Extract the [X, Y] coordinate from the center of the cell holding the provided text.  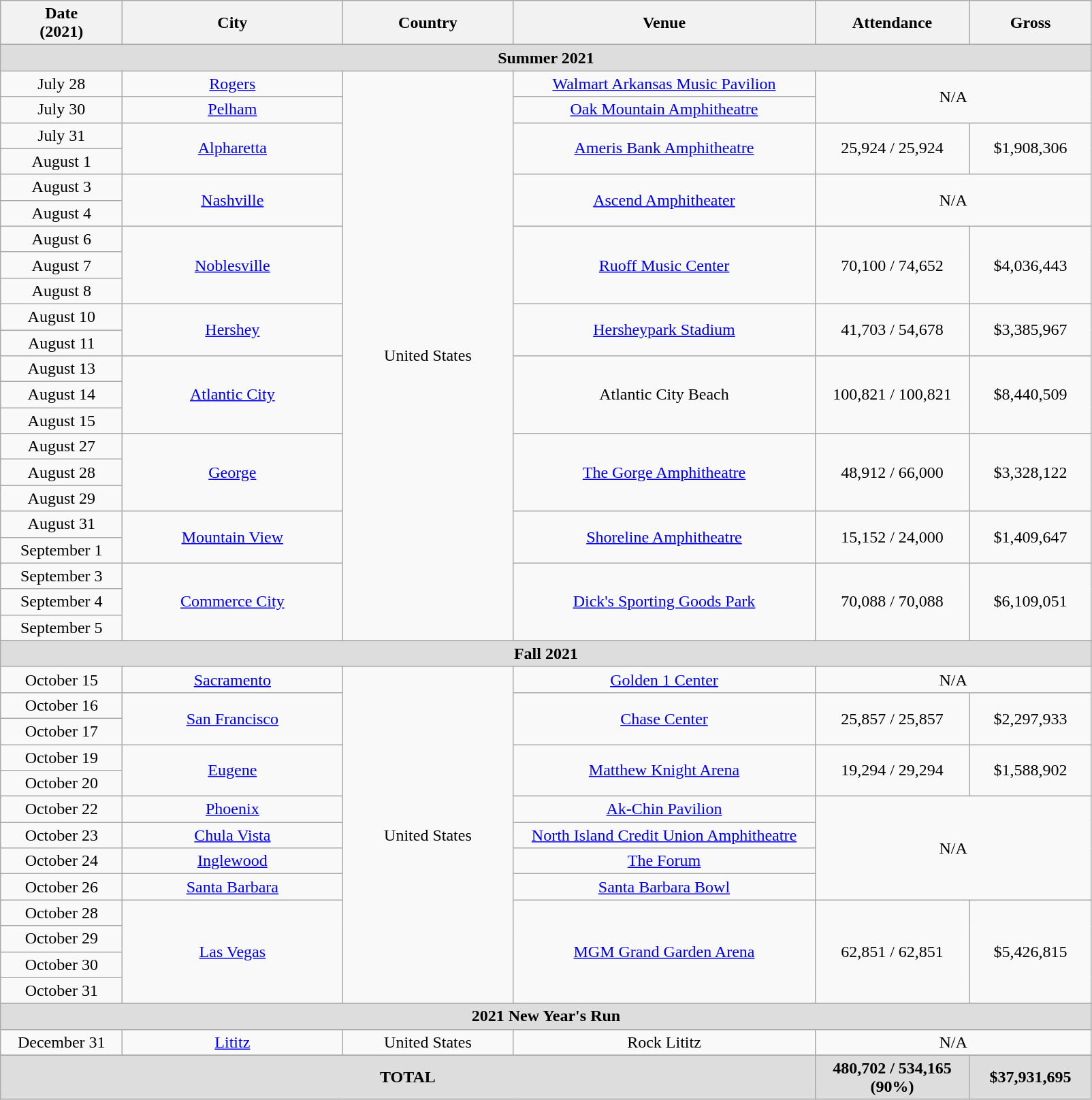
$2,297,933 [1031, 718]
Ameris Bank Amphitheatre [664, 148]
Venue [664, 23]
August 10 [61, 317]
48,912 / 66,000 [892, 472]
$8,440,509 [1031, 395]
October 19 [61, 758]
July 28 [61, 84]
$1,409,647 [1031, 537]
August 7 [61, 265]
70,100 / 74,652 [892, 265]
October 15 [61, 679]
100,821 / 100,821 [892, 395]
25,857 / 25,857 [892, 718]
70,088 / 70,088 [892, 602]
Fall 2021 [546, 653]
August 13 [61, 369]
$3,328,122 [1031, 472]
Matthew Knight Arena [664, 771]
August 14 [61, 395]
Hershey [233, 329]
Ak-Chin Pavilion [664, 809]
Gross [1031, 23]
$3,385,967 [1031, 329]
$1,588,902 [1031, 771]
Santa Barbara Bowl [664, 887]
15,152 / 24,000 [892, 537]
George [233, 472]
September 1 [61, 550]
August 27 [61, 447]
Ruoff Music Center [664, 265]
19,294 / 29,294 [892, 771]
Atlantic City Beach [664, 395]
TOTAL [408, 1077]
Atlantic City [233, 395]
25,924 / 25,924 [892, 148]
$37,931,695 [1031, 1077]
July 30 [61, 110]
$5,426,815 [1031, 952]
San Francisco [233, 718]
Hersheypark Stadium [664, 329]
August 15 [61, 421]
Inglewood [233, 861]
The Gorge Amphitheatre [664, 472]
August 4 [61, 213]
Sacramento [233, 679]
Shoreline Amphitheatre [664, 537]
62,851 / 62,851 [892, 952]
July 31 [61, 135]
September 4 [61, 602]
October 20 [61, 783]
The Forum [664, 861]
Phoenix [233, 809]
October 23 [61, 835]
City [233, 23]
Eugene [233, 771]
$4,036,443 [1031, 265]
Summer 2021 [546, 58]
Attendance [892, 23]
August 8 [61, 291]
MGM Grand Garden Arena [664, 952]
September 5 [61, 628]
North Island Credit Union Amphitheatre [664, 835]
Alpharetta [233, 148]
December 31 [61, 1042]
October 16 [61, 705]
August 6 [61, 239]
October 24 [61, 861]
Rogers [233, 84]
Lititz [233, 1042]
Santa Barbara [233, 887]
August 28 [61, 472]
Date(2021) [61, 23]
Oak Mountain Amphitheatre [664, 110]
2021 New Year's Run [546, 1016]
Chase Center [664, 718]
Commerce City [233, 602]
October 28 [61, 913]
August 3 [61, 187]
October 17 [61, 731]
Pelham [233, 110]
October 26 [61, 887]
Country [428, 23]
$1,908,306 [1031, 148]
Ascend Amphitheater [664, 200]
Walmart Arkansas Music Pavilion [664, 84]
Mountain View [233, 537]
Golden 1 Center [664, 679]
Nashville [233, 200]
480,702 / 534,165 (90%) [892, 1077]
October 31 [61, 990]
Noblesville [233, 265]
Chula Vista [233, 835]
41,703 / 54,678 [892, 329]
October 30 [61, 965]
August 1 [61, 161]
October 22 [61, 809]
August 29 [61, 498]
August 31 [61, 524]
Rock Lititz [664, 1042]
September 3 [61, 576]
Las Vegas [233, 952]
October 29 [61, 939]
$6,109,051 [1031, 602]
Dick's Sporting Goods Park [664, 602]
August 11 [61, 342]
